Capture the cell that displays the provided text and extract its (X, Y) central coordinate. 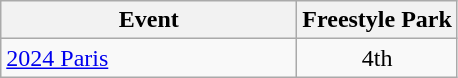
4th (378, 58)
Freestyle Park (378, 20)
Event (149, 20)
2024 Paris (149, 58)
